Output the (X, Y) coordinate of the center of the cell containing the given text.  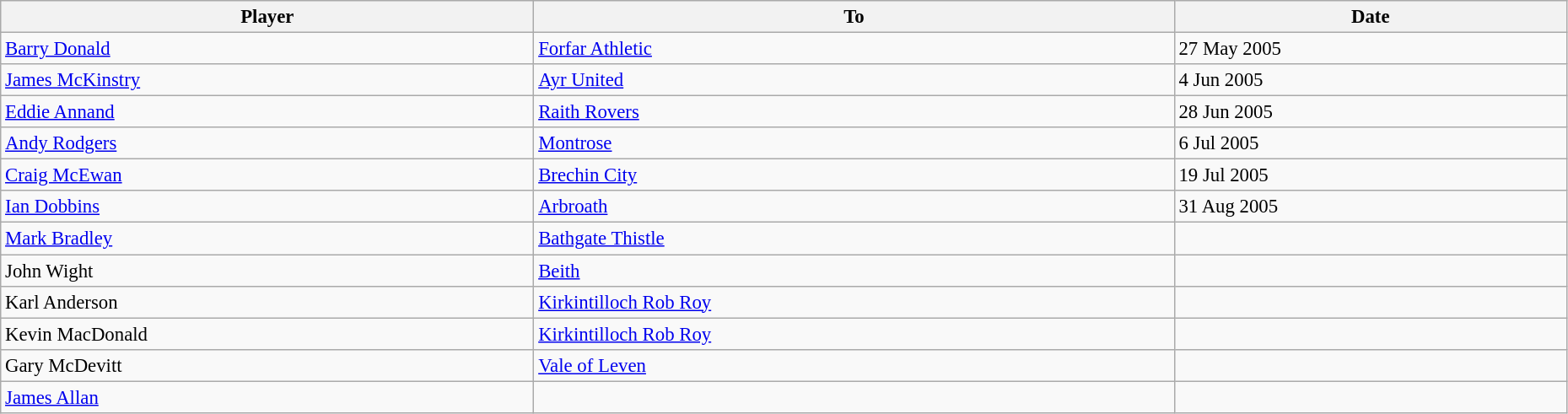
Beith (854, 271)
Raith Rovers (854, 112)
31 Aug 2005 (1370, 207)
Karl Anderson (267, 302)
Eddie Annand (267, 112)
Vale of Leven (854, 365)
6 Jul 2005 (1370, 143)
27 May 2005 (1370, 49)
Craig McEwan (267, 175)
Ayr United (854, 80)
Ian Dobbins (267, 207)
19 Jul 2005 (1370, 175)
Kevin MacDonald (267, 334)
Date (1370, 17)
Mark Bradley (267, 239)
Brechin City (854, 175)
To (854, 17)
John Wight (267, 271)
James Allan (267, 397)
Barry Donald (267, 49)
Player (267, 17)
4 Jun 2005 (1370, 80)
Forfar Athletic (854, 49)
James McKinstry (267, 80)
Arbroath (854, 207)
Bathgate Thistle (854, 239)
Gary McDevitt (267, 365)
Montrose (854, 143)
28 Jun 2005 (1370, 112)
Andy Rodgers (267, 143)
